Output the (x, y) coordinate of the center of the cell containing the given text.  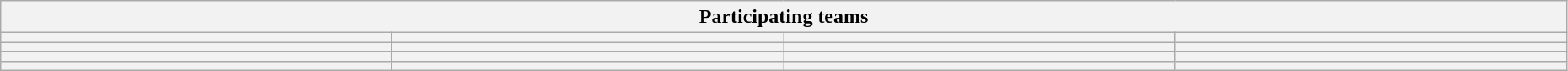
Participating teams (784, 17)
